Identify which cell holds the provided text, then report its (X, Y) central coordinate. 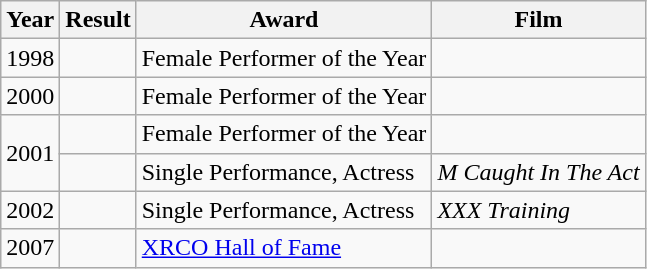
2000 (30, 96)
2002 (30, 210)
XRCO Hall of Fame (284, 248)
Film (538, 20)
2007 (30, 248)
M Caught In The Act (538, 172)
Award (284, 20)
XXX Training (538, 210)
Year (30, 20)
Result (98, 20)
1998 (30, 58)
2001 (30, 153)
